For the text-containing cell, return its midpoint in (x, y) coordinate format. 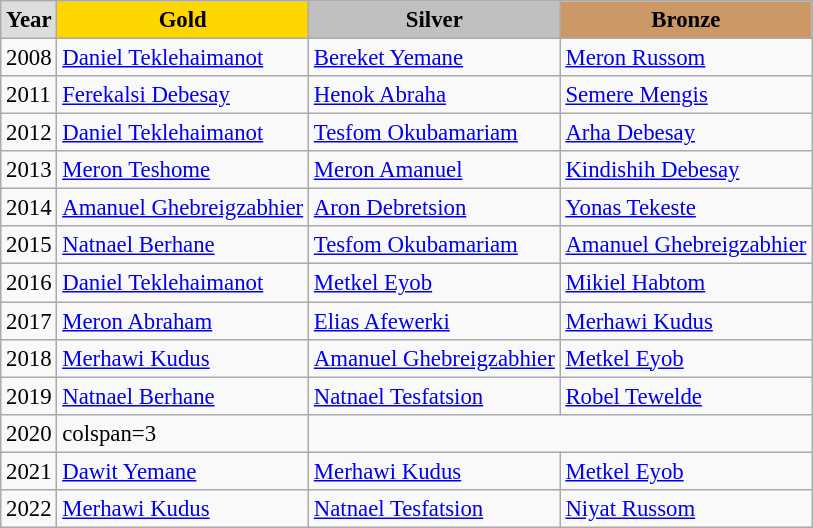
Niyat Russom (686, 509)
Yonas Tekeste (686, 208)
Dawit Yemane (183, 471)
Kindishih Debesay (686, 170)
Silver (435, 20)
2015 (29, 245)
Meron Teshome (183, 170)
Elias Afewerki (435, 321)
2011 (29, 95)
2013 (29, 170)
Meron Russom (686, 58)
2022 (29, 509)
2014 (29, 208)
Year (29, 20)
Arha Debesay (686, 133)
2019 (29, 396)
2018 (29, 358)
Robel Tewelde (686, 396)
Semere Mengis (686, 95)
2008 (29, 58)
2020 (29, 433)
Bereket Yemane (435, 58)
Meron Amanuel (435, 170)
Henok Abraha (435, 95)
Meron Abraham (183, 321)
Bronze (686, 20)
2017 (29, 321)
2021 (29, 471)
Gold (183, 20)
Mikiel Habtom (686, 283)
2012 (29, 133)
colspan=3 (183, 433)
2016 (29, 283)
Aron Debretsion (435, 208)
Ferekalsi Debesay (183, 95)
